Provide the (X, Y) coordinate of the cell's center where the given text is located.  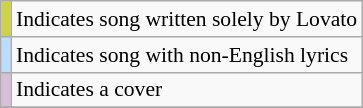
Indicates song written solely by Lovato (186, 19)
Indicates song with non-English lyrics (186, 55)
Indicates a cover (186, 90)
